Return the (X, Y) coordinate for the center point of the cell that contains the specified text.  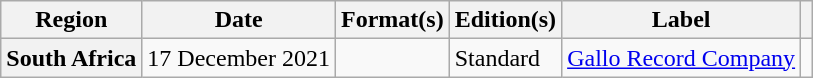
Label (682, 20)
Standard (505, 58)
Date (239, 20)
Edition(s) (505, 20)
17 December 2021 (239, 58)
Format(s) (392, 20)
Region (72, 20)
South Africa (72, 58)
Gallo Record Company (682, 58)
